Detect which cell encompasses the target text, then output its (X, Y) center coordinate. 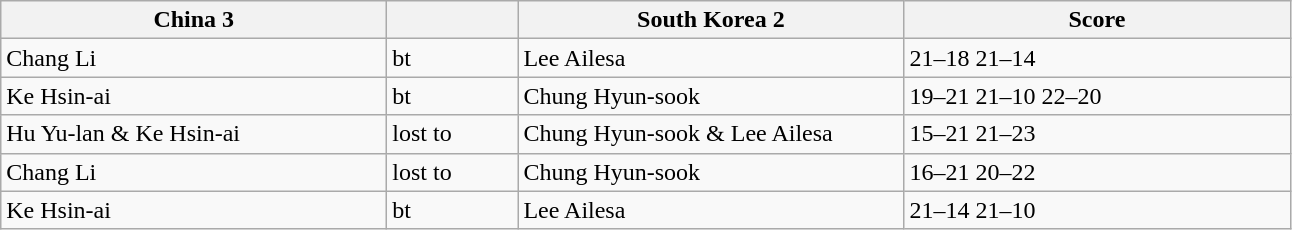
Score (1097, 20)
16–21 20–22 (1097, 172)
15–21 21–23 (1097, 134)
19–21 21–10 22–20 (1097, 96)
Hu Yu-lan & Ke Hsin-ai (194, 134)
Chung Hyun-sook & Lee Ailesa (711, 134)
China 3 (194, 20)
21–14 21–10 (1097, 210)
South Korea 2 (711, 20)
21–18 21–14 (1097, 58)
